For the text-containing cell, return its midpoint in [X, Y] coordinate format. 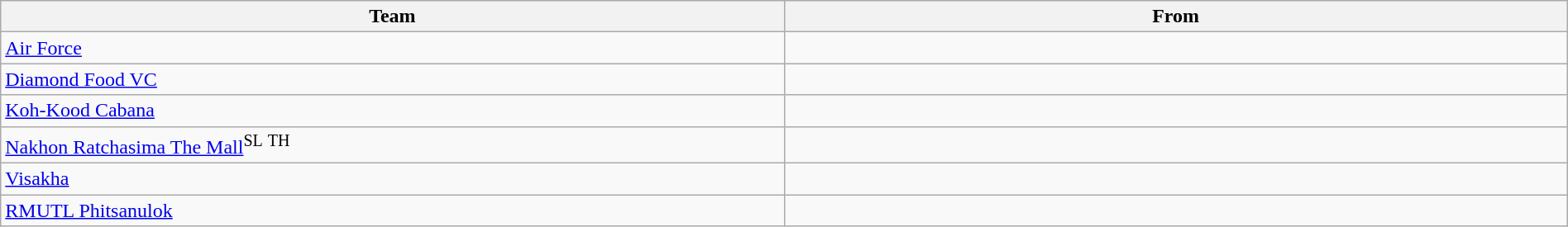
Air Force [392, 48]
Nakhon Ratchasima The MallSL TH [392, 145]
Koh-Kood Cabana [392, 111]
RMUTL Phitsanulok [392, 210]
From [1176, 17]
Team [392, 17]
Visakha [392, 179]
Diamond Food VC [392, 79]
